Identify which cell holds the provided text, then report its (X, Y) central coordinate. 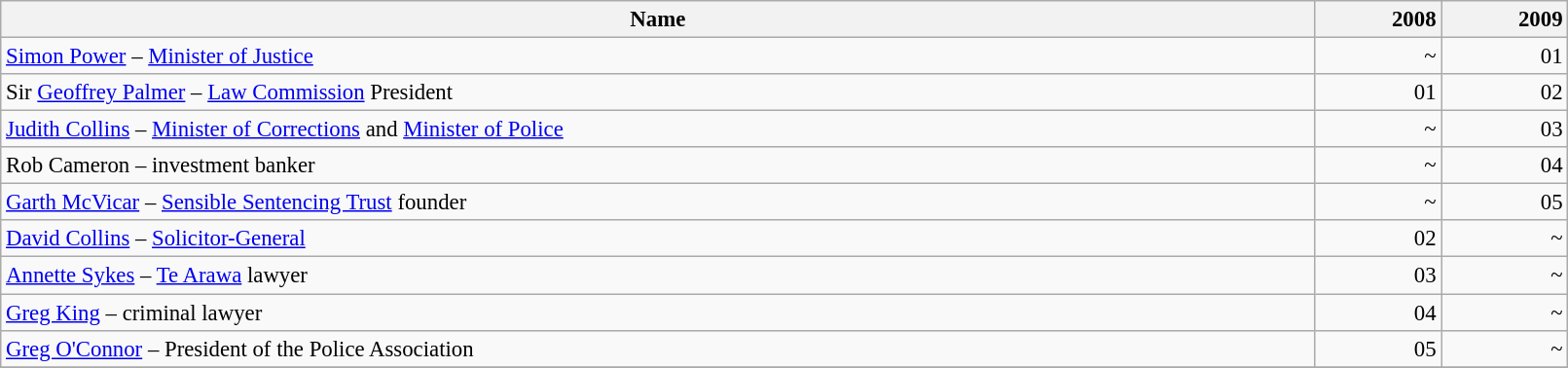
Greg King – criminal lawyer (658, 313)
Garth McVicar – Sensible Sentencing Trust founder (658, 202)
David Collins – Solicitor-General (658, 239)
Annette Sykes – Te Arawa lawyer (658, 276)
Simon Power – Minister of Justice (658, 56)
Greg O'Connor – President of the Police Association (658, 349)
Judith Collins – Minister of Corrections and Minister of Police (658, 129)
Sir Geoffrey Palmer – Law Commission President (658, 92)
2008 (1378, 19)
Name (658, 19)
2009 (1505, 19)
Rob Cameron – investment banker (658, 166)
